Pinpoint the cell where the given text exists, returning its (x, y) midpoint coordinate. 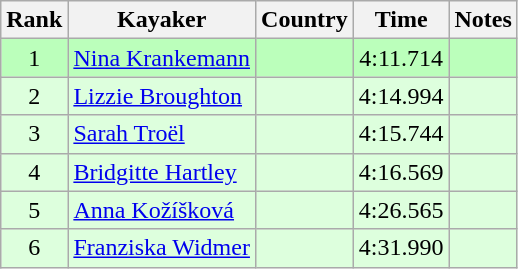
Time (401, 20)
3 (34, 134)
1 (34, 58)
2 (34, 96)
Bridgitte Hartley (162, 172)
4:15.744 (401, 134)
5 (34, 210)
Franziska Widmer (162, 248)
Notes (483, 20)
Lizzie Broughton (162, 96)
Anna Kožíšková (162, 210)
Kayaker (162, 20)
4:11.714 (401, 58)
4 (34, 172)
4:31.990 (401, 248)
4:14.994 (401, 96)
Rank (34, 20)
4:16.569 (401, 172)
Country (305, 20)
Nina Krankemann (162, 58)
6 (34, 248)
Sarah Troël (162, 134)
4:26.565 (401, 210)
